Search for the cell housing the specified text and yield its [X, Y] center coordinate. 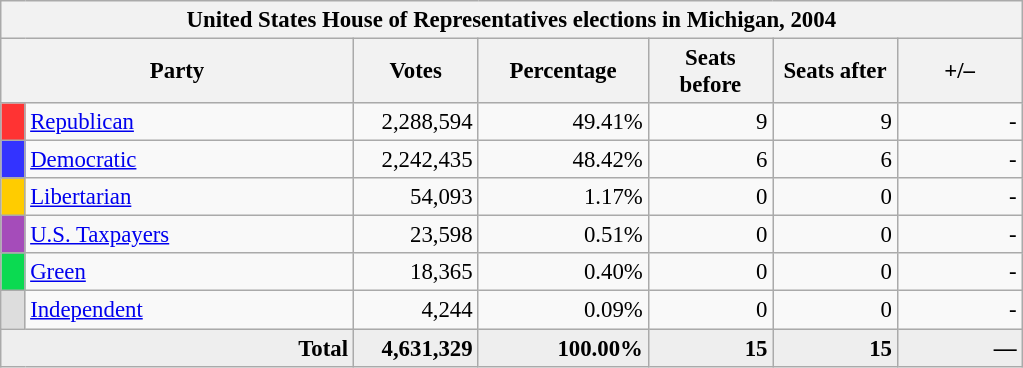
0.51% [563, 235]
1.17% [563, 197]
Seats after [836, 72]
Votes [416, 72]
Total [178, 348]
23,598 [416, 235]
0.09% [563, 310]
48.42% [563, 160]
United States House of Representatives elections in Michigan, 2004 [512, 20]
2,288,594 [416, 122]
Green [189, 273]
Independent [189, 310]
0.40% [563, 273]
Republican [189, 122]
Percentage [563, 72]
100.00% [563, 348]
54,093 [416, 197]
Libertarian [189, 197]
4,631,329 [416, 348]
— [960, 348]
Democratic [189, 160]
2,242,435 [416, 160]
U.S. Taxpayers [189, 235]
Seats before [710, 72]
4,244 [416, 310]
Party [178, 72]
49.41% [563, 122]
18,365 [416, 273]
+/– [960, 72]
